Locate the cell with the specified text and output its [x, y] center coordinate. 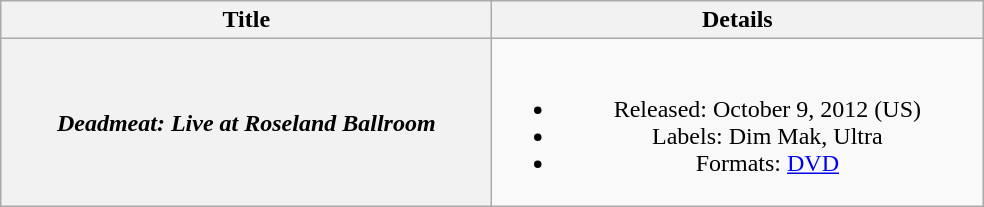
Deadmeat: Live at Roseland Ballroom [246, 122]
Released: October 9, 2012 (US)Labels: Dim Mak, UltraFormats: DVD [738, 122]
Title [246, 20]
Details [738, 20]
